Capture the cell that displays the provided text and extract its [X, Y] central coordinate. 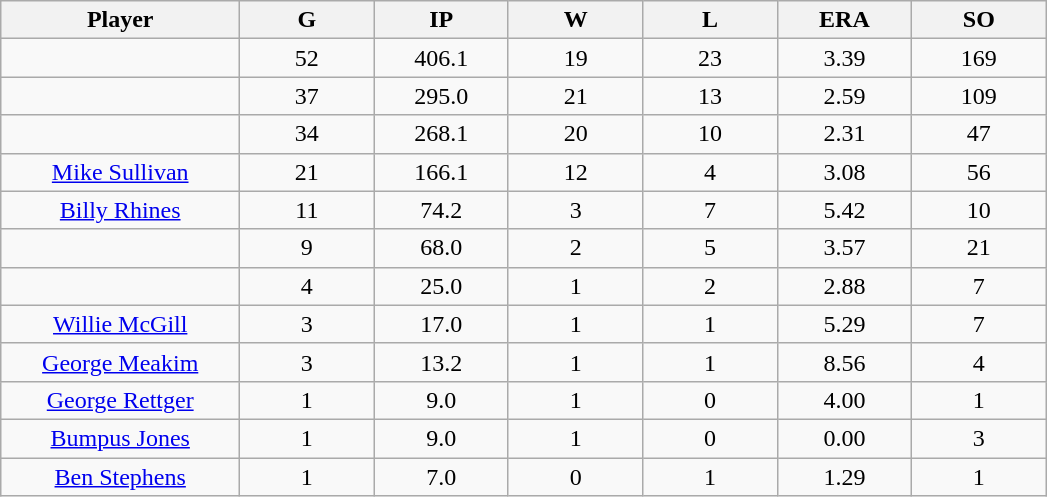
25.0 [441, 286]
19 [575, 58]
56 [979, 172]
295.0 [441, 96]
34 [307, 134]
Billy Rhines [120, 210]
2.59 [844, 96]
17.0 [441, 324]
8.56 [844, 362]
169 [979, 58]
ERA [844, 20]
4.00 [844, 400]
13 [710, 96]
166.1 [441, 172]
11 [307, 210]
406.1 [441, 58]
IP [441, 20]
Willie McGill [120, 324]
68.0 [441, 248]
L [710, 20]
5.42 [844, 210]
George Rettger [120, 400]
20 [575, 134]
37 [307, 96]
13.2 [441, 362]
5 [710, 248]
5.29 [844, 324]
12 [575, 172]
3.08 [844, 172]
2.31 [844, 134]
Bumpus Jones [120, 438]
109 [979, 96]
7.0 [441, 477]
268.1 [441, 134]
3.39 [844, 58]
0.00 [844, 438]
3.57 [844, 248]
47 [979, 134]
Mike Sullivan [120, 172]
George Meakim [120, 362]
9 [307, 248]
G [307, 20]
2.88 [844, 286]
Ben Stephens [120, 477]
74.2 [441, 210]
W [575, 20]
SO [979, 20]
Player [120, 20]
23 [710, 58]
1.29 [844, 477]
52 [307, 58]
